Pinpoint the cell where the given text exists, returning its [X, Y] midpoint coordinate. 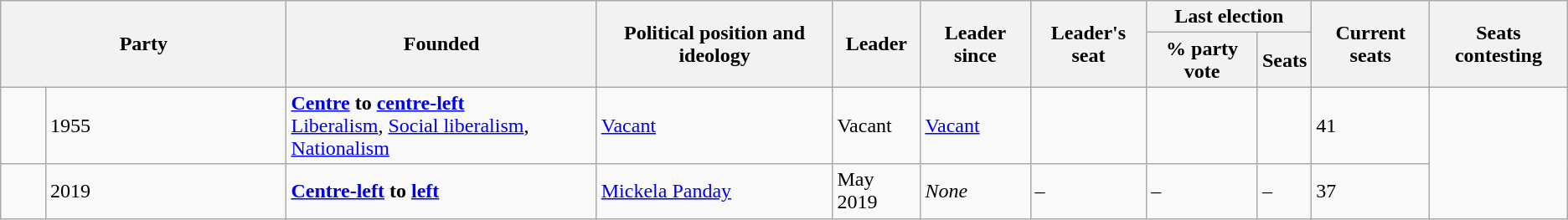
Leader since [975, 43]
Current seats [1370, 43]
Last election [1230, 17]
Seats contesting [1499, 43]
May 2019 [876, 191]
Mickela Panday [714, 191]
Political position and ideology [714, 43]
Leader's seat [1089, 43]
Centre-left to left [441, 191]
Founded [441, 43]
Leader [876, 43]
None [975, 191]
37 [1370, 191]
Party [144, 43]
% party vote [1203, 60]
41 [1370, 125]
1955 [166, 125]
Centre to centre-leftLiberalism, Social liberalism, Nationalism [441, 125]
Seats [1284, 60]
2019 [166, 191]
